For the text-containing cell, return its midpoint in (x, y) coordinate format. 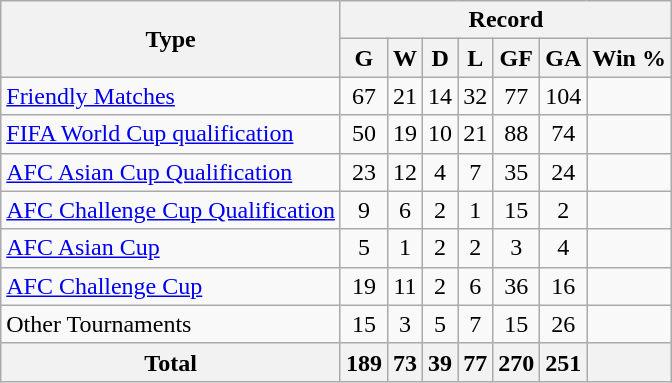
Type (171, 39)
L (476, 58)
16 (564, 286)
270 (516, 362)
AFC Asian Cup (171, 248)
251 (564, 362)
Record (506, 20)
GA (564, 58)
74 (564, 134)
26 (564, 324)
36 (516, 286)
88 (516, 134)
39 (440, 362)
10 (440, 134)
12 (404, 172)
Friendly Matches (171, 96)
FIFA World Cup qualification (171, 134)
9 (364, 210)
W (404, 58)
24 (564, 172)
104 (564, 96)
73 (404, 362)
Win % (630, 58)
AFC Challenge Cup (171, 286)
D (440, 58)
189 (364, 362)
23 (364, 172)
11 (404, 286)
G (364, 58)
Total (171, 362)
50 (364, 134)
Other Tournaments (171, 324)
AFC Asian Cup Qualification (171, 172)
14 (440, 96)
GF (516, 58)
67 (364, 96)
AFC Challenge Cup Qualification (171, 210)
32 (476, 96)
35 (516, 172)
